Provide the [X, Y] coordinate of the cell's center where the given text is located.  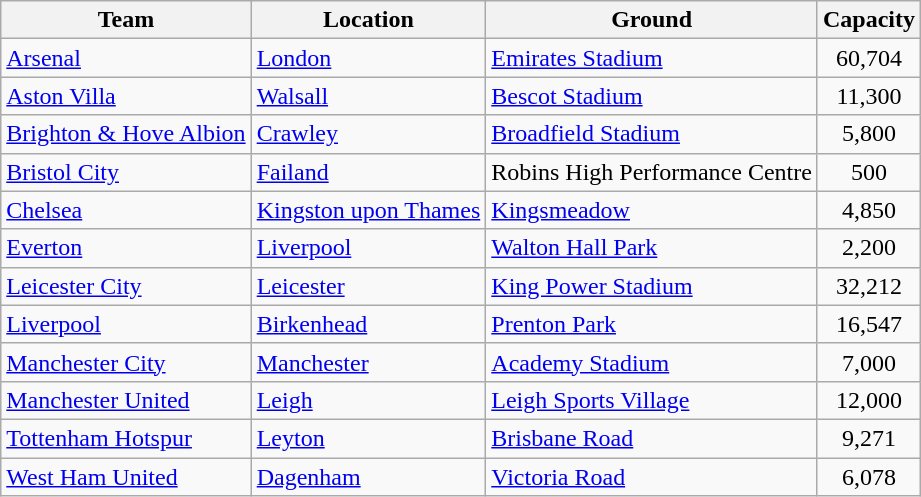
Kingston upon Thames [368, 210]
9,271 [868, 438]
Broadfield Stadium [652, 134]
West Ham United [126, 477]
Manchester [368, 362]
Manchester City [126, 362]
Kingsmeadow [652, 210]
Leigh [368, 400]
Leyton [368, 438]
Chelsea [126, 210]
6,078 [868, 477]
Capacity [868, 20]
Everton [126, 248]
Academy Stadium [652, 362]
Arsenal [126, 58]
Bristol City [126, 172]
Manchester United [126, 400]
Victoria Road [652, 477]
Tottenham Hotspur [126, 438]
Team [126, 20]
12,000 [868, 400]
Birkenhead [368, 324]
16,547 [868, 324]
Emirates Stadium [652, 58]
Walsall [368, 96]
Crawley [368, 134]
Bescot Stadium [652, 96]
2,200 [868, 248]
500 [868, 172]
60,704 [868, 58]
Prenton Park [652, 324]
4,850 [868, 210]
Walton Hall Park [652, 248]
Brighton & Hove Albion [126, 134]
Leicester [368, 286]
Aston Villa [126, 96]
Location [368, 20]
King Power Stadium [652, 286]
Failand [368, 172]
Ground [652, 20]
11,300 [868, 96]
7,000 [868, 362]
32,212 [868, 286]
Leicester City [126, 286]
Robins High Performance Centre [652, 172]
London [368, 58]
Brisbane Road [652, 438]
Dagenham [368, 477]
5,800 [868, 134]
Leigh Sports Village [652, 400]
